Return (X, Y) of the center of cell containing provided text 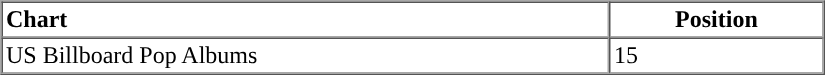
US Billboard Pop Albums (306, 56)
Chart (306, 20)
Position (716, 20)
15 (716, 56)
